Search for the cell housing the specified text and yield its [X, Y] center coordinate. 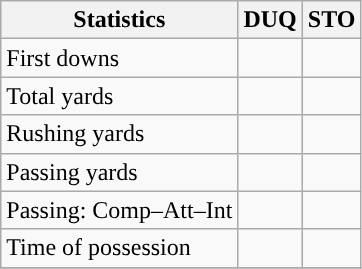
DUQ [270, 20]
Statistics [120, 20]
First downs [120, 58]
Time of possession [120, 248]
Passing yards [120, 172]
STO [332, 20]
Passing: Comp–Att–Int [120, 210]
Total yards [120, 96]
Rushing yards [120, 134]
